Extract the [X, Y] coordinate from the center of the cell holding the provided text.  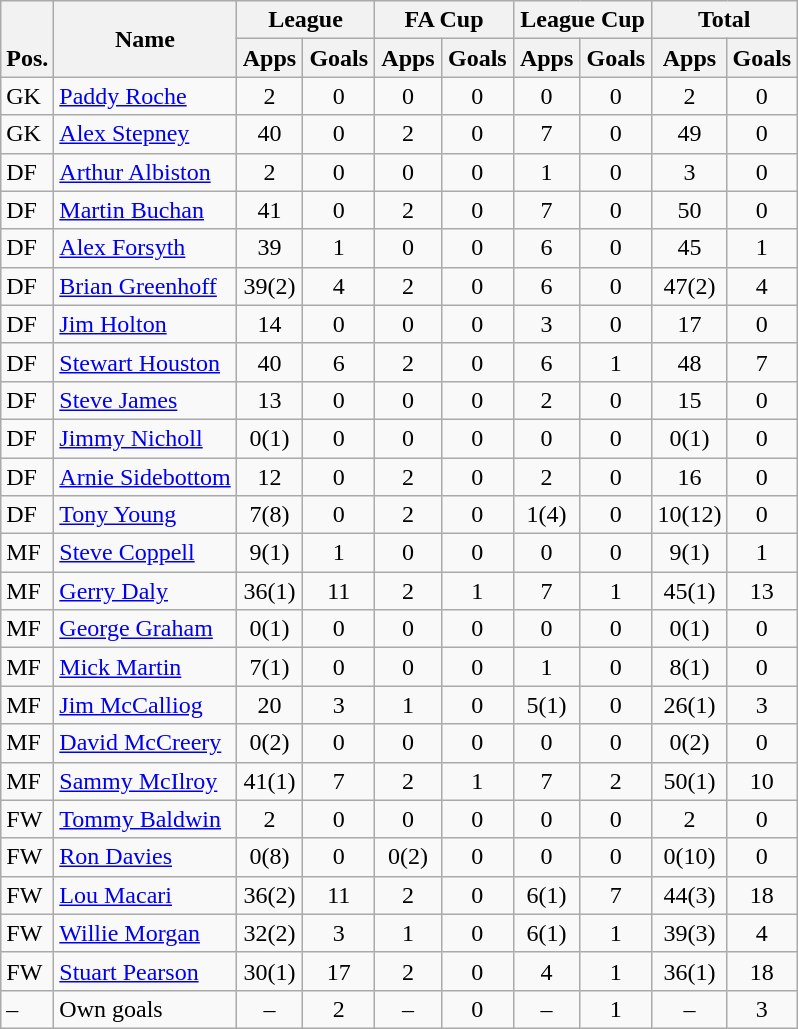
Steve James [145, 400]
50 [690, 210]
Stewart Houston [145, 362]
45 [690, 248]
5(1) [546, 705]
League Cup [582, 20]
Pos. [28, 39]
FA Cup [444, 20]
47(2) [690, 286]
16 [690, 477]
Alex Stepney [145, 134]
1(4) [546, 515]
Jim McCalliog [145, 705]
Arnie Sidebottom [145, 477]
Martin Buchan [145, 210]
20 [270, 705]
41 [270, 210]
0(10) [690, 857]
Tommy Baldwin [145, 819]
David McCreery [145, 743]
Alex Forsyth [145, 248]
Stuart Pearson [145, 971]
Willie Morgan [145, 933]
Total [724, 20]
8(1) [690, 667]
Arthur Albiston [145, 172]
41(1) [270, 781]
36(2) [270, 895]
45(1) [690, 591]
48 [690, 362]
26(1) [690, 705]
7(1) [270, 667]
39(3) [690, 933]
Mick Martin [145, 667]
30(1) [270, 971]
Ron Davies [145, 857]
Sammy McIlroy [145, 781]
Tony Young [145, 515]
George Graham [145, 629]
49 [690, 134]
Gerry Daly [145, 591]
15 [690, 400]
44(3) [690, 895]
Own goals [145, 1009]
10(12) [690, 515]
Jimmy Nicholl [145, 438]
39(2) [270, 286]
32(2) [270, 933]
0(8) [270, 857]
Brian Greenhoff [145, 286]
League [306, 20]
Steve Coppell [145, 553]
39 [270, 248]
10 [762, 781]
Lou Macari [145, 895]
Jim Holton [145, 324]
14 [270, 324]
Paddy Roche [145, 96]
7(8) [270, 515]
12 [270, 477]
50(1) [690, 781]
Name [145, 39]
